Scan for the cell matching the given text and deliver its [x, y] coordinate at center. 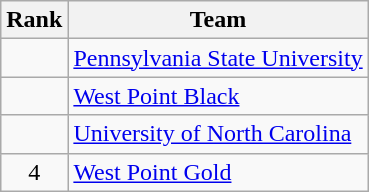
4 [34, 172]
Pennsylvania State University [218, 58]
Team [218, 20]
West Point Black [218, 96]
University of North Carolina [218, 134]
West Point Gold [218, 172]
Rank [34, 20]
